Pinpoint the cell where the given text exists, returning its [x, y] midpoint coordinate. 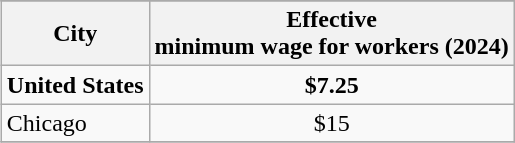
Effective minimum wage for workers (2024) [332, 34]
Chicago [75, 123]
United States [75, 85]
$7.25 [332, 85]
$15 [332, 123]
City [75, 34]
